Detect which cell encompasses the target text, then output its (x, y) center coordinate. 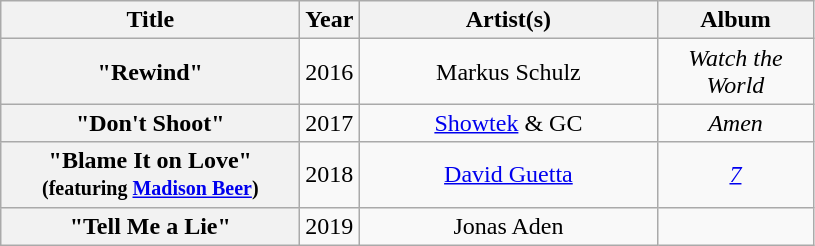
Album (736, 20)
Watch the World (736, 72)
Jonas Aden (508, 226)
"Tell Me a Lie" (150, 226)
"Don't Shoot" (150, 123)
2016 (330, 72)
2018 (330, 174)
Markus Schulz (508, 72)
David Guetta (508, 174)
Artist(s) (508, 20)
2019 (330, 226)
Year (330, 20)
"Rewind" (150, 72)
"Blame It on Love"(featuring Madison Beer) (150, 174)
Amen (736, 123)
2017 (330, 123)
Showtek & GC (508, 123)
7 (736, 174)
Title (150, 20)
